Capture the cell that displays the provided text and extract its [x, y] central coordinate. 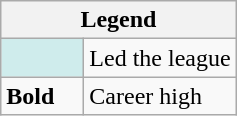
Legend [118, 20]
Bold [42, 96]
Career high [160, 96]
Led the league [160, 58]
